Find where the given text appears and provide that cell's center as (x, y) coordinate. 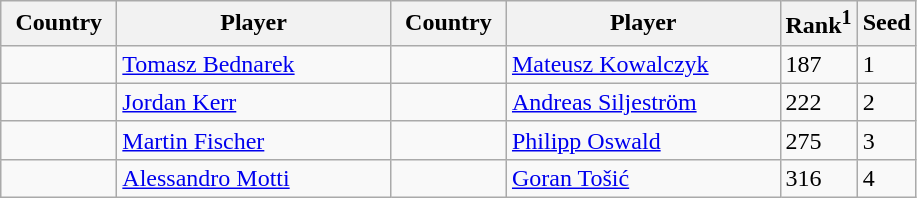
1 (886, 64)
275 (818, 140)
222 (818, 102)
Tomasz Bednarek (254, 64)
316 (818, 178)
3 (886, 140)
2 (886, 102)
Mateusz Kowalczyk (643, 64)
187 (818, 64)
Philipp Oswald (643, 140)
Andreas Siljeström (643, 102)
4 (886, 178)
Rank1 (818, 24)
Goran Tošić (643, 178)
Martin Fischer (254, 140)
Alessandro Motti (254, 178)
Jordan Kerr (254, 102)
Seed (886, 24)
